Determine the (x, y) coordinate at the center of the cell enclosing the given text.  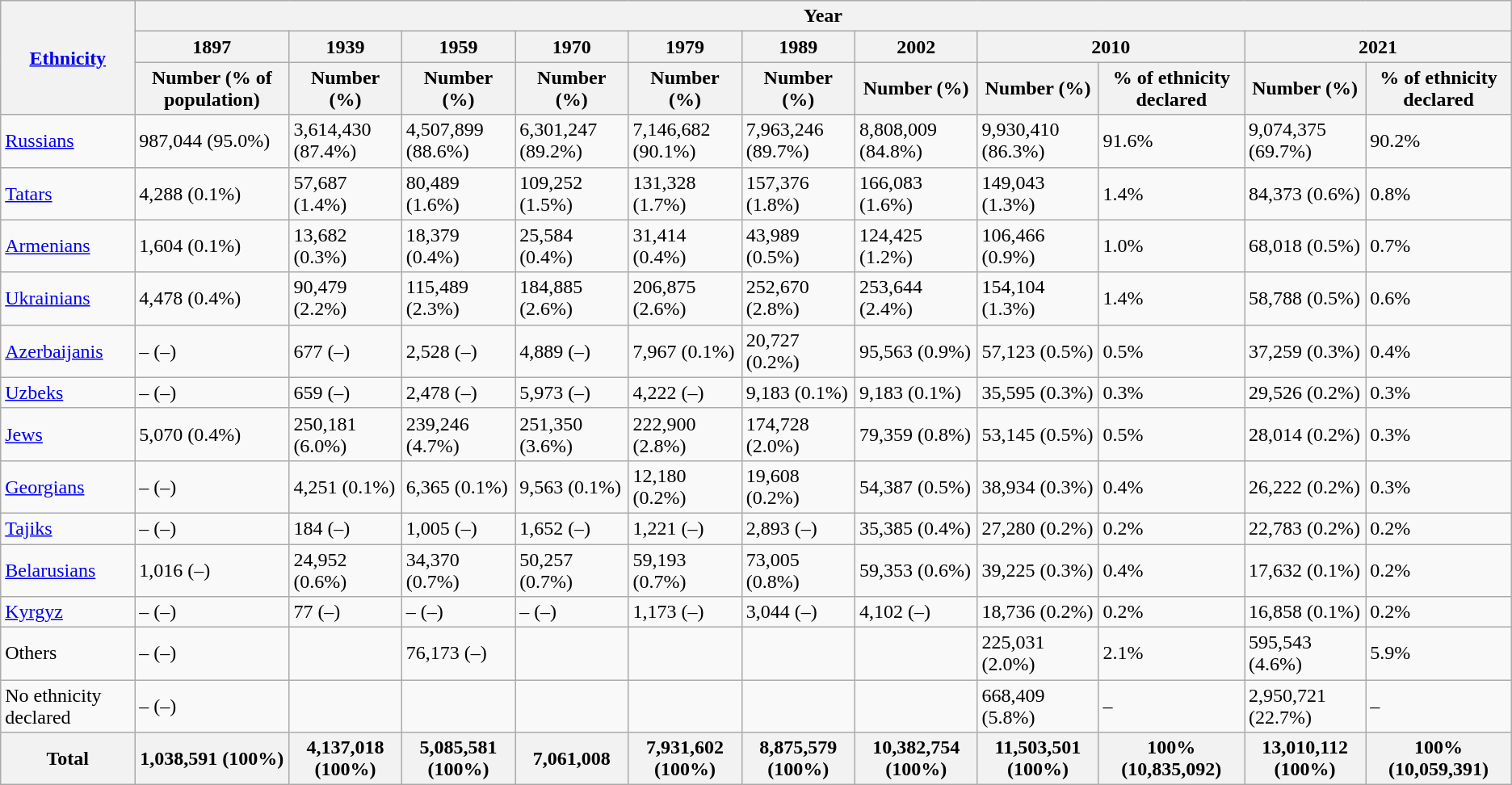
28,014 (0.2%) (1305, 434)
34,370 (0.7%) (458, 570)
11,503,501 (100%) (1038, 759)
Jews (68, 434)
252,670 (2.8%) (798, 299)
35,385 (0.4%) (916, 528)
222,900 (2.8%) (685, 434)
1,038,591 (100%) (212, 759)
8,875,579 (100%) (798, 759)
1,016 (–) (212, 570)
Others (68, 654)
73,005 (0.8%) (798, 570)
35,595 (0.3%) (1038, 392)
22,783 (0.2%) (1305, 528)
5,085,581 (100%) (458, 759)
Ethnicity (68, 58)
7,061,008 (572, 759)
54,387 (0.5%) (916, 486)
18,379 (0.4%) (458, 246)
184 (–) (346, 528)
154,104 (1.3%) (1038, 299)
58,788 (0.5%) (1305, 299)
166,083 (1.6%) (916, 194)
239,246 (4.7%) (458, 434)
68,018 (0.5%) (1305, 246)
5,070 (0.4%) (212, 434)
80,489 (1.6%) (458, 194)
9,930,410 (86.3%) (1038, 141)
4,507,899 (88.6%) (458, 141)
Number (% of population) (212, 89)
6,301,247 (89.2%) (572, 141)
7,146,682 (90.1%) (685, 141)
25,584 (0.4%) (572, 246)
677 (–) (346, 351)
2,893 (–) (798, 528)
668,409 (5.8%) (1038, 706)
131,328 (1.7%) (685, 194)
53,145 (0.5%) (1038, 434)
1939 (346, 47)
7,931,602 (100%) (685, 759)
1970 (572, 47)
19,608 (0.2%) (798, 486)
29,526 (0.2%) (1305, 392)
2002 (916, 47)
Tatars (68, 194)
1,173 (–) (685, 612)
0.7% (1439, 246)
37,259 (0.3%) (1305, 351)
43,989 (0.5%) (798, 246)
2021 (1378, 47)
206,875 (2.6%) (685, 299)
4,478 (0.4%) (212, 299)
No ethnicity declared (68, 706)
3,044 (–) (798, 612)
Year (823, 16)
4,251 (0.1%) (346, 486)
Kyrgyz (68, 612)
124,425 (1.2%) (916, 246)
8,808,009 (84.8%) (916, 141)
13,682 (0.3%) (346, 246)
90.2% (1439, 141)
100% (10,835,092) (1171, 759)
149,043 (1.3%) (1038, 194)
27,280 (0.2%) (1038, 528)
7,967 (0.1%) (685, 351)
250,181 (6.0%) (346, 434)
225,031 (2.0%) (1038, 654)
9,074,375 (69.7%) (1305, 141)
59,353 (0.6%) (916, 570)
3,614,430(87.4%) (346, 141)
1,005 (–) (458, 528)
24,952 (0.6%) (346, 570)
4,889 (–) (572, 351)
12,180 (0.2%) (685, 486)
987,044 (95.0%) (212, 141)
Ukrainians (68, 299)
38,934 (0.3%) (1038, 486)
1897 (212, 47)
4,137,018 (100%) (346, 759)
7,963,246 (89.7%) (798, 141)
251,350 (3.6%) (572, 434)
6,365 (0.1%) (458, 486)
57,123 (0.5%) (1038, 351)
Tajiks (68, 528)
4,288 (0.1%) (212, 194)
59,193 (0.7%) (685, 570)
90,479 (2.2%) (346, 299)
115,489 (2.3%) (458, 299)
1,652 (–) (572, 528)
4,102 (–) (916, 612)
2,950,721 (22.7%) (1305, 706)
84,373 (0.6%) (1305, 194)
77 (–) (346, 612)
Belarusians (68, 570)
4,222 (–) (685, 392)
174,728 (2.0%) (798, 434)
Azerbaijanis (68, 351)
2.1% (1171, 654)
16,858 (0.1%) (1305, 612)
91.6% (1171, 141)
2010 (1111, 47)
100% (10,059,391) (1439, 759)
2,478 (–) (458, 392)
109,252 (1.5%) (572, 194)
1,221 (–) (685, 528)
1979 (685, 47)
2,528 (–) (458, 351)
10,382,754 (100%) (916, 759)
Uzbeks (68, 392)
95,563 (0.9%) (916, 351)
1.0% (1171, 246)
0.6% (1439, 299)
Russians (68, 141)
Georgians (68, 486)
184,885 (2.6%) (572, 299)
Total (68, 759)
1959 (458, 47)
39,225 (0.3%) (1038, 570)
31,414 (0.4%) (685, 246)
18,736 (0.2%) (1038, 612)
50,257 (0.7%) (572, 570)
1,604 (0.1%) (212, 246)
5,973 (–) (572, 392)
57,687 (1.4%) (346, 194)
26,222 (0.2%) (1305, 486)
5.9% (1439, 654)
253,644 (2.4%) (916, 299)
76,173 (–) (458, 654)
20,727 (0.2%) (798, 351)
595,543 (4.6%) (1305, 654)
157,376 (1.8%) (798, 194)
79,359 (0.8%) (916, 434)
9,563 (0.1%) (572, 486)
106,466 (0.9%) (1038, 246)
13,010,112 (100%) (1305, 759)
1989 (798, 47)
659 (–) (346, 392)
Armenians (68, 246)
17,632 (0.1%) (1305, 570)
0.8% (1439, 194)
